Extract the [X, Y] coordinate from the center of the cell holding the provided text.  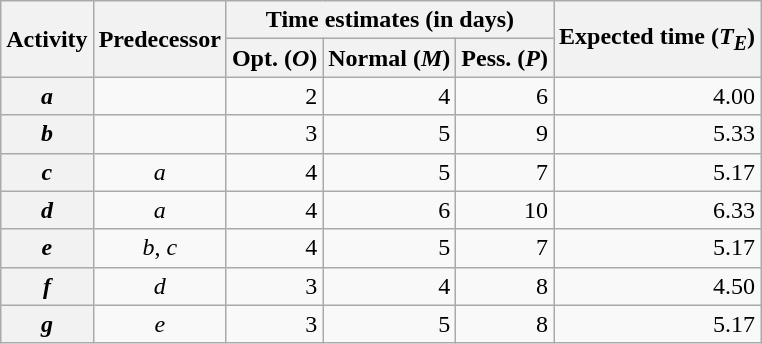
Activity [47, 39]
Expected time (TE) [658, 39]
4.50 [658, 286]
6.33 [658, 210]
9 [505, 134]
b, c [160, 248]
2 [274, 96]
Time estimates (in days) [390, 20]
g [47, 324]
Normal (M) [390, 58]
5.33 [658, 134]
f [47, 286]
4.00 [658, 96]
10 [505, 210]
Predecessor [160, 39]
c [47, 172]
Pess. (P) [505, 58]
Opt. (O) [274, 58]
b [47, 134]
